Find where the given text appears and provide that cell's center as (x, y) coordinate. 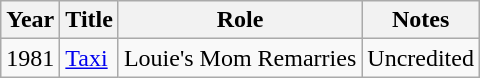
Role (240, 20)
1981 (30, 58)
Notes (421, 20)
Year (30, 20)
Title (90, 20)
Louie's Mom Remarries (240, 58)
Uncredited (421, 58)
Taxi (90, 58)
